Locate the cell with the specified text and output its (x, y) center coordinate. 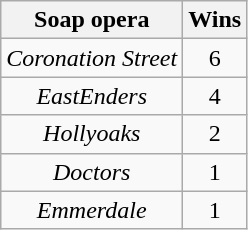
Doctors (92, 172)
6 (215, 58)
4 (215, 96)
Wins (215, 20)
Hollyoaks (92, 134)
EastEnders (92, 96)
Emmerdale (92, 210)
Coronation Street (92, 58)
2 (215, 134)
Soap opera (92, 20)
